Pinpoint the cell where the given text exists, returning its (x, y) midpoint coordinate. 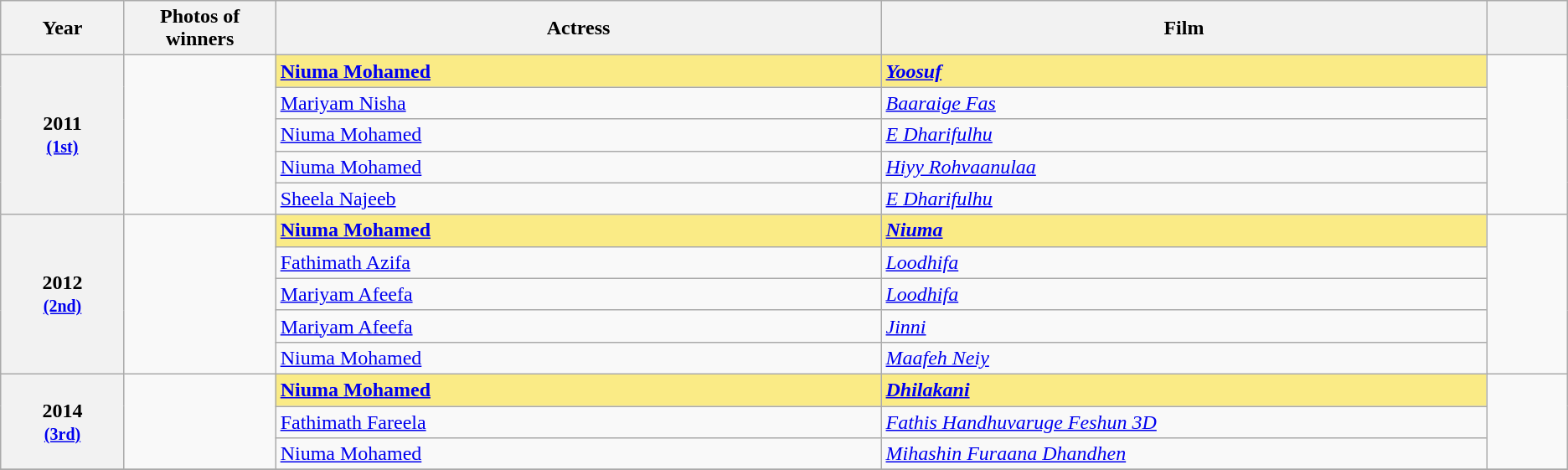
Film (1184, 28)
2014 (3rd) (63, 421)
Niuma (1184, 230)
Baaraige Fas (1184, 103)
2012 (2nd) (63, 294)
Yoosuf (1184, 71)
Sheela Najeeb (578, 199)
Actress (578, 28)
Dhilakani (1184, 390)
Mariyam Nisha (578, 103)
Fathimath Azifa (578, 262)
2011 (1st) (63, 135)
Fathimath Fareela (578, 421)
Hiyy Rohvaanulaa (1184, 167)
Jinni (1184, 326)
Photos of winners (199, 28)
Mihashin Furaana Dhandhen (1184, 454)
Year (63, 28)
Fathis Handhuvaruge Feshun 3D (1184, 421)
Maafeh Neiy (1184, 358)
